For the text-containing cell, return its midpoint in [x, y] coordinate format. 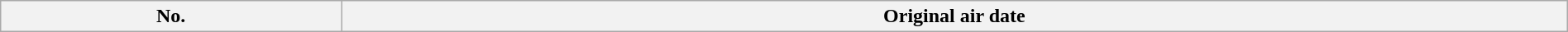
Original air date [954, 16]
No. [171, 16]
